Detect which cell encompasses the target text, then output its [X, Y] center coordinate. 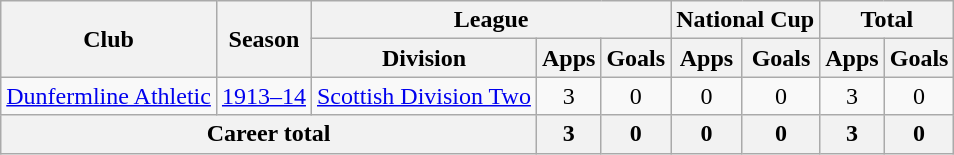
League [490, 20]
Season [264, 39]
Total [887, 20]
National Cup [746, 20]
Dunfermline Athletic [109, 96]
Club [109, 39]
Scottish Division Two [424, 96]
Career total [269, 134]
Division [424, 58]
1913–14 [264, 96]
